Identify which cell holds the provided text, then report its [x, y] central coordinate. 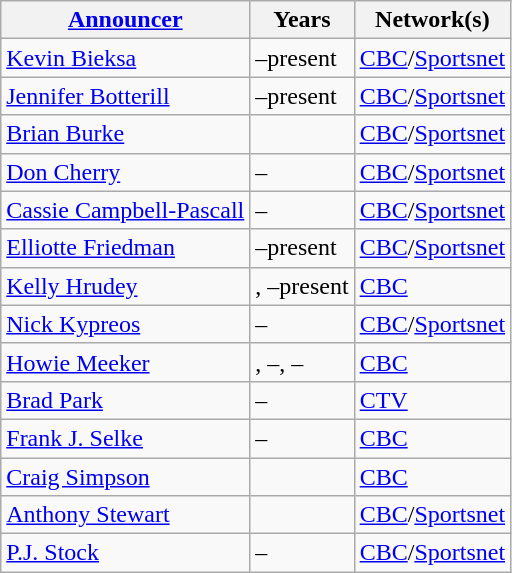
Craig Simpson [126, 477]
Nick Kypreos [126, 324]
Brad Park [126, 400]
CTV [432, 400]
P.J. Stock [126, 553]
Kevin Bieksa [126, 58]
Announcer [126, 20]
, –present [302, 286]
Network(s) [432, 20]
Anthony Stewart [126, 515]
Howie Meeker [126, 362]
Kelly Hrudey [126, 286]
Frank J. Selke [126, 438]
Years [302, 20]
Cassie Campbell-Pascall [126, 210]
, –, – [302, 362]
Jennifer Botterill [126, 96]
Elliotte Friedman [126, 248]
Brian Burke [126, 134]
Don Cherry [126, 172]
